Find where the given text appears and provide that cell's center as [x, y] coordinate. 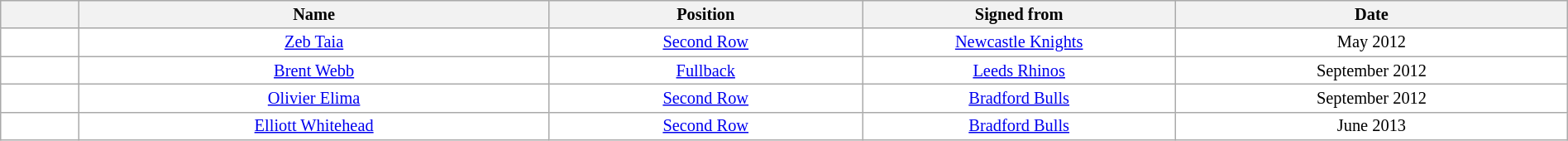
Leeds Rhinos [1019, 70]
Fullback [706, 70]
Name [313, 14]
June 2013 [1372, 126]
Elliott Whitehead [313, 126]
Date [1372, 14]
May 2012 [1372, 42]
Zeb Taia [313, 42]
Olivier Elima [313, 98]
Newcastle Knights [1019, 42]
Signed from [1019, 14]
Position [706, 14]
Brent Webb [313, 70]
